Extract the [X, Y] coordinate from the center of the cell holding the provided text.  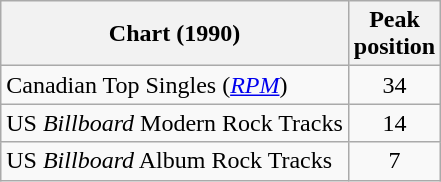
Chart (1990) [175, 34]
14 [394, 123]
Peakposition [394, 34]
US Billboard Modern Rock Tracks [175, 123]
34 [394, 85]
US Billboard Album Rock Tracks [175, 161]
7 [394, 161]
Canadian Top Singles (RPM) [175, 85]
